For the text-containing cell, return its midpoint in (X, Y) coordinate format. 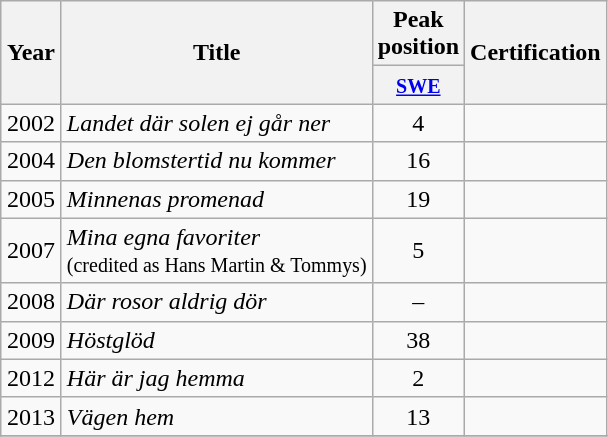
Där rosor aldrig dör (216, 302)
16 (418, 161)
13 (418, 416)
38 (418, 340)
2004 (32, 161)
2013 (32, 416)
Höstglöd (216, 340)
5 (418, 250)
2005 (32, 199)
2009 (32, 340)
Minnenas promenad (216, 199)
Year (32, 52)
2002 (32, 123)
2 (418, 378)
Här är jag hemma (216, 378)
Vägen hem (216, 416)
SWE (418, 85)
Den blomstertid nu kommer (216, 161)
Certification (536, 52)
2012 (32, 378)
2008 (32, 302)
4 (418, 123)
19 (418, 199)
Mina egna favoriter (credited as Hans Martin & Tommys) (216, 250)
– (418, 302)
Peak position (418, 34)
Title (216, 52)
2007 (32, 250)
Landet där solen ej går ner (216, 123)
